Find where the given text appears and provide that cell's center as (X, Y) coordinate. 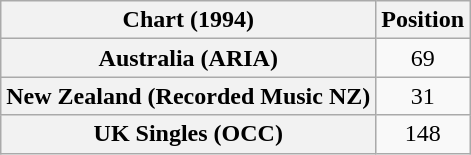
UK Singles (OCC) (188, 134)
31 (423, 96)
148 (423, 134)
Australia (ARIA) (188, 58)
New Zealand (Recorded Music NZ) (188, 96)
Chart (1994) (188, 20)
69 (423, 58)
Position (423, 20)
